Locate the cell with the specified text and output its (X, Y) center coordinate. 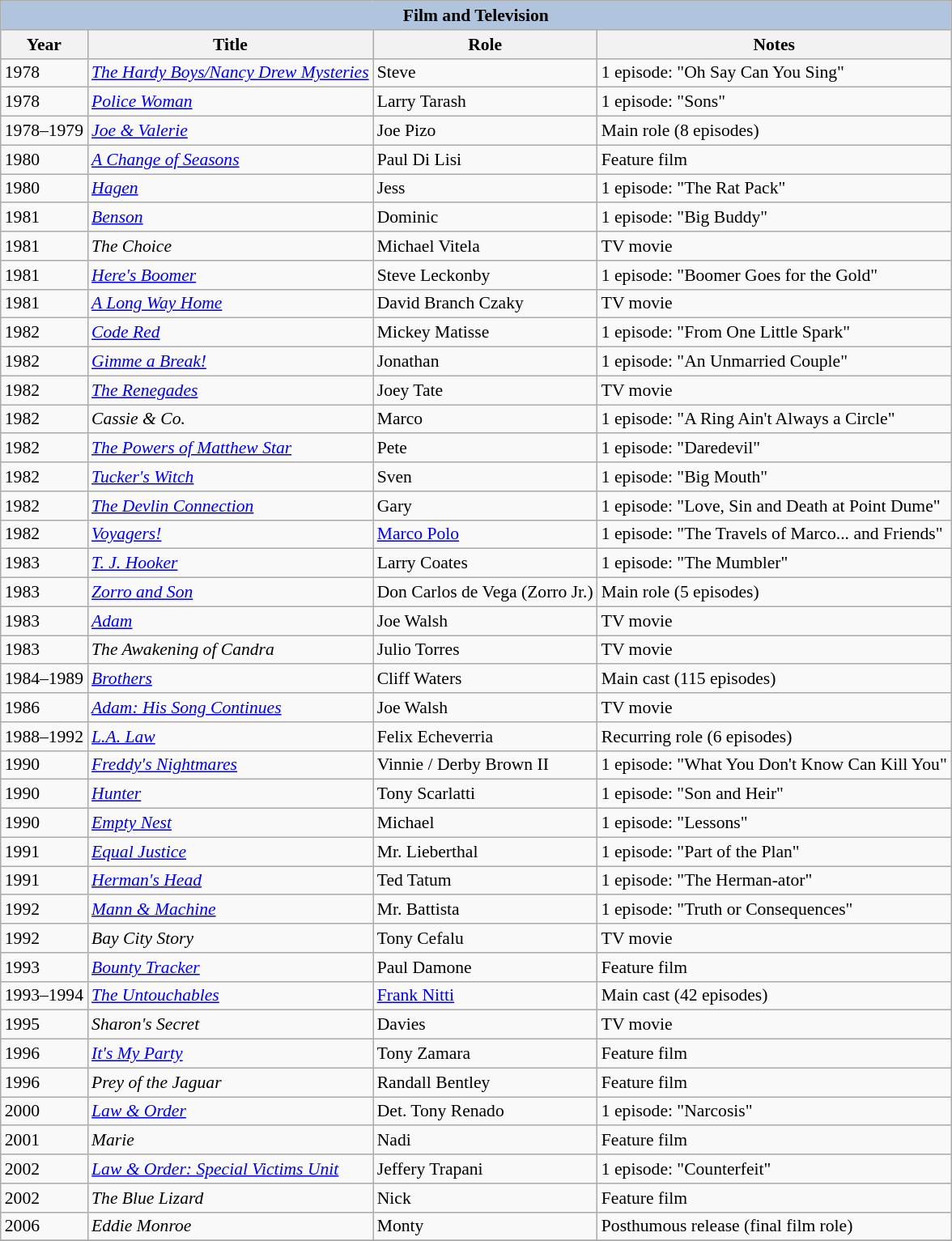
Freddy's Nightmares (230, 765)
1 episode: "Part of the Plan" (774, 852)
Gary (486, 506)
Marie (230, 1141)
Code Red (230, 333)
1986 (44, 708)
Jonathan (486, 362)
Tony Zamara (486, 1054)
Ted Tatum (486, 881)
2001 (44, 1141)
1 episode: "Son and Heir" (774, 794)
T. J. Hooker (230, 563)
Main role (8 episodes) (774, 131)
Police Woman (230, 102)
L.A. Law (230, 737)
Benson (230, 218)
Eddie Monroe (230, 1226)
Zorro and Son (230, 593)
Brothers (230, 679)
Voyagers! (230, 534)
Monty (486, 1226)
Joe Pizo (486, 131)
1 episode: "The Mumbler" (774, 563)
Larry Tarash (486, 102)
Tony Scarlatti (486, 794)
1 episode: "Big Mouth" (774, 477)
Michael (486, 823)
Gimme a Break! (230, 362)
A Long Way Home (230, 304)
Equal Justice (230, 852)
1993–1994 (44, 996)
Notes (774, 45)
Main cast (42 episodes) (774, 996)
1 episode: "Narcosis" (774, 1111)
Davies (486, 1025)
The Choice (230, 246)
Sven (486, 477)
Mann & Machine (230, 910)
Cassie & Co. (230, 419)
2000 (44, 1111)
Larry Coates (486, 563)
The Awakening of Candra (230, 650)
Prey of the Jaguar (230, 1082)
Adam: His Song Continues (230, 708)
Film and Television (476, 15)
2006 (44, 1226)
Steve Leckonby (486, 275)
1 episode: "Big Buddy" (774, 218)
Adam (230, 621)
Paul Di Lisi (486, 159)
Julio Torres (486, 650)
Law & Order: Special Victims Unit (230, 1169)
Steve (486, 73)
Vinnie / Derby Brown II (486, 765)
It's My Party (230, 1054)
Role (486, 45)
Bounty Tracker (230, 967)
The Blue Lizard (230, 1198)
1984–1989 (44, 679)
Nadi (486, 1141)
Paul Damone (486, 967)
The Renegades (230, 390)
Year (44, 45)
Felix Echeverria (486, 737)
1 episode: "What You Don't Know Can Kill You" (774, 765)
1 episode: "Boomer Goes for the Gold" (774, 275)
Joe & Valerie (230, 131)
Main cast (115 episodes) (774, 679)
Sharon's Secret (230, 1025)
Hunter (230, 794)
1 episode: "Lessons" (774, 823)
1 episode: "Truth or Consequences" (774, 910)
1995 (44, 1025)
Nick (486, 1198)
1993 (44, 967)
Michael Vitela (486, 246)
Det. Tony Renado (486, 1111)
1 episode: "Sons" (774, 102)
1 episode: "Love, Sin and Death at Point Dume" (774, 506)
Marco (486, 419)
1 episode: "The Rat Pack" (774, 189)
Tucker's Witch (230, 477)
1 episode: "Counterfeit" (774, 1169)
The Untouchables (230, 996)
1 episode: "From One Little Spark" (774, 333)
The Hardy Boys/Nancy Drew Mysteries (230, 73)
Hagen (230, 189)
Bay City Story (230, 938)
Recurring role (6 episodes) (774, 737)
Mickey Matisse (486, 333)
The Powers of Matthew Star (230, 448)
A Change of Seasons (230, 159)
Mr. Lieberthal (486, 852)
1978–1979 (44, 131)
1 episode: "The Herman-ator" (774, 881)
1 episode: "Oh Say Can You Sing" (774, 73)
Randall Bentley (486, 1082)
Main role (5 episodes) (774, 593)
Don Carlos de Vega (Zorro Jr.) (486, 593)
Empty Nest (230, 823)
Posthumous release (final film role) (774, 1226)
Jeffery Trapani (486, 1169)
David Branch Czaky (486, 304)
Frank Nitti (486, 996)
Mr. Battista (486, 910)
Here's Boomer (230, 275)
Dominic (486, 218)
Marco Polo (486, 534)
Joey Tate (486, 390)
1 episode: "The Travels of Marco... and Friends" (774, 534)
Cliff Waters (486, 679)
1 episode: "Daredevil" (774, 448)
Title (230, 45)
Jess (486, 189)
Herman's Head (230, 881)
Pete (486, 448)
1 episode: "A Ring Ain't Always a Circle" (774, 419)
1988–1992 (44, 737)
1 episode: "An Unmarried Couple" (774, 362)
Law & Order (230, 1111)
Tony Cefalu (486, 938)
The Devlin Connection (230, 506)
